From the cell containing the given text, extract its center point as [X, Y] coordinate. 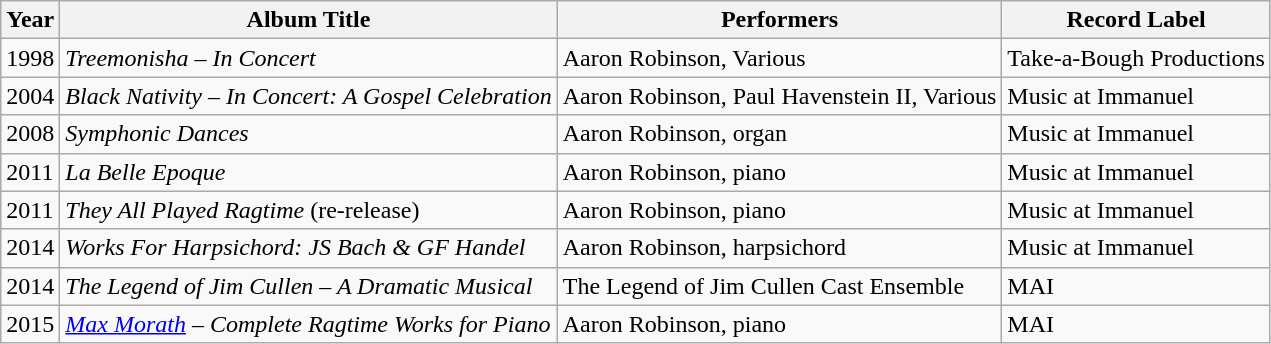
Take-a-Bough Productions [1136, 58]
Treemonisha – In Concert [308, 58]
2015 [30, 324]
Works For Harpsichord: JS Bach & GF Handel [308, 248]
2008 [30, 134]
Record Label [1136, 20]
Album Title [308, 20]
La Belle Epoque [308, 172]
Aaron Robinson, harpsichord [780, 248]
The Legend of Jim Cullen – A Dramatic Musical [308, 286]
Aaron Robinson, Various [780, 58]
Symphonic Dances [308, 134]
Year [30, 20]
Black Nativity – In Concert: A Gospel Celebration [308, 96]
Aaron Robinson, organ [780, 134]
They All Played Ragtime (re-release) [308, 210]
2004 [30, 96]
1998 [30, 58]
Performers [780, 20]
Max Morath – Complete Ragtime Works for Piano [308, 324]
Aaron Robinson, Paul Havenstein II, Various [780, 96]
The Legend of Jim Cullen Cast Ensemble [780, 286]
